Provide the (X, Y) coordinate of the cell's center where the given text is located.  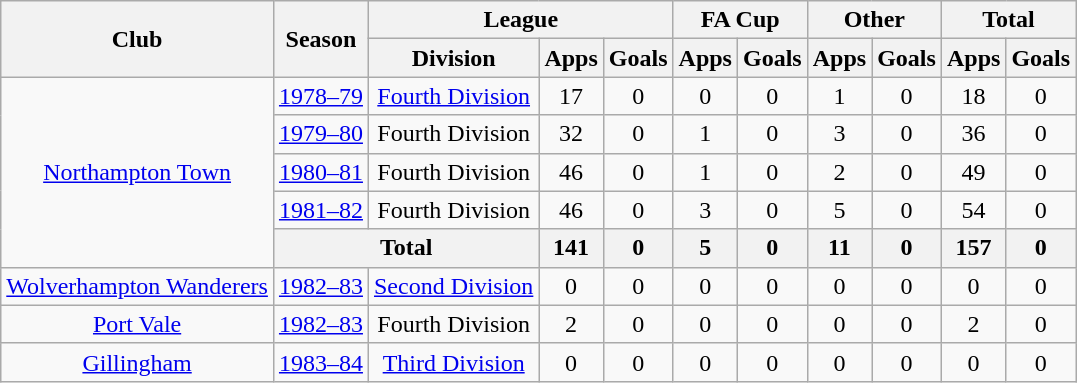
Gillingham (138, 362)
54 (973, 210)
1979–80 (320, 134)
1983–84 (320, 362)
18 (973, 96)
1978–79 (320, 96)
Club (138, 39)
157 (973, 248)
Other (874, 20)
FA Cup (740, 20)
36 (973, 134)
Northampton Town (138, 172)
Season (320, 39)
Third Division (453, 362)
141 (571, 248)
Wolverhampton Wanderers (138, 286)
Second Division (453, 286)
11 (839, 248)
17 (571, 96)
Port Vale (138, 324)
49 (973, 172)
Division (453, 58)
League (520, 20)
1981–82 (320, 210)
1980–81 (320, 172)
32 (571, 134)
